Locate the cell with the specified text and output its [X, Y] center coordinate. 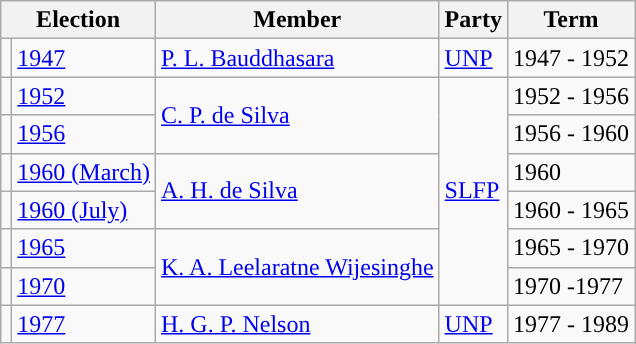
SLFP [473, 191]
1947 - 1952 [570, 58]
1952 [84, 96]
1977 [84, 324]
1956 [84, 134]
Party [473, 20]
1960 - 1965 [570, 210]
1965 - 1970 [570, 248]
1960 [570, 172]
1970 -1977 [570, 286]
C. P. de Silva [298, 115]
Term [570, 20]
1965 [84, 248]
1977 - 1989 [570, 324]
1956 - 1960 [570, 134]
1947 [84, 58]
1960 (March) [84, 172]
Member [298, 20]
A. H. de Silva [298, 191]
P. L. Bauddhasara [298, 58]
H. G. P. Nelson [298, 324]
K. A. Leelaratne Wijesinghe [298, 267]
1970 [84, 286]
1960 (July) [84, 210]
1952 - 1956 [570, 96]
Election [78, 20]
